Determine the [X, Y] coordinate at the center of the cell enclosing the given text.  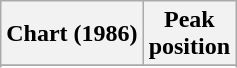
Peakposition [189, 34]
Chart (1986) [72, 34]
